Identify which cell holds the provided text, then report its [x, y] central coordinate. 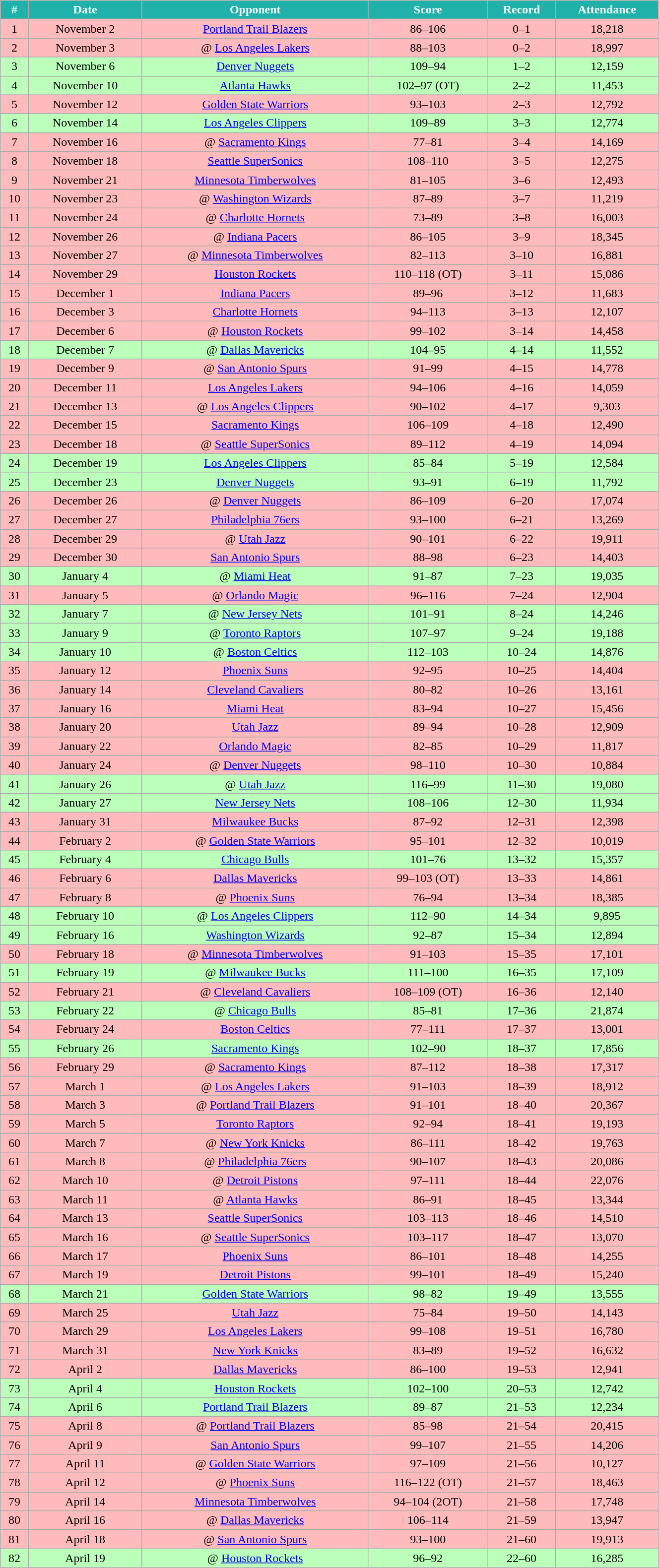
4–14 [522, 350]
3–7 [522, 198]
March 11 [85, 1199]
@ Cleveland Cavaliers [255, 992]
11,934 [607, 803]
13,269 [607, 519]
64 [14, 1218]
99–102 [428, 331]
February 10 [85, 916]
January 26 [85, 784]
5 [14, 104]
12,742 [607, 1388]
19,911 [607, 538]
108–110 [428, 161]
11–30 [522, 784]
December 13 [85, 406]
19 [14, 369]
79 [14, 1502]
10–25 [522, 671]
27 [14, 519]
4–16 [522, 387]
3–4 [522, 142]
14,861 [607, 878]
15,456 [607, 708]
77–81 [428, 142]
18,345 [607, 237]
January 14 [85, 690]
8 [14, 161]
92–94 [428, 1124]
15,357 [607, 860]
86–106 [428, 29]
19,193 [607, 1124]
24 [14, 463]
44 [14, 841]
86–100 [428, 1369]
3–11 [522, 274]
February 2 [85, 841]
99–101 [428, 1275]
April 8 [85, 1426]
November 23 [85, 198]
17–36 [522, 1010]
67 [14, 1275]
Detroit Pistons [255, 1275]
19–49 [522, 1294]
19,763 [607, 1142]
3–3 [522, 123]
@ Toronto Raptors [255, 633]
April 16 [85, 1520]
@ Chicago Bulls [255, 1010]
March 13 [85, 1218]
60 [14, 1142]
Date [85, 10]
37 [14, 708]
12,941 [607, 1369]
December 23 [85, 482]
4–18 [522, 425]
3–5 [522, 161]
February 16 [85, 935]
17,856 [607, 1048]
November 24 [85, 217]
Milwaukee Bucks [255, 821]
83–89 [428, 1350]
91–101 [428, 1105]
February 8 [85, 897]
42 [14, 803]
December 19 [85, 463]
14,143 [607, 1313]
14,510 [607, 1218]
12,774 [607, 123]
86–101 [428, 1256]
2–3 [522, 104]
19,913 [607, 1539]
21,874 [607, 1010]
56 [14, 1067]
17,074 [607, 501]
30 [14, 576]
15,240 [607, 1275]
50 [14, 954]
14,458 [607, 331]
Chicago Bulls [255, 860]
109–89 [428, 123]
19,080 [607, 784]
98–110 [428, 765]
104–95 [428, 350]
March 17 [85, 1256]
19–51 [522, 1331]
12,159 [607, 66]
16,632 [607, 1350]
13,161 [607, 690]
6–21 [522, 519]
10–26 [522, 690]
December 30 [85, 558]
February 29 [85, 1067]
90–102 [428, 406]
Orlando Magic [255, 746]
70 [14, 1331]
87–112 [428, 1067]
95–101 [428, 841]
18,912 [607, 1086]
81 [14, 1539]
12,275 [607, 161]
12,584 [607, 463]
3–12 [522, 293]
December 26 [85, 501]
81–105 [428, 180]
51 [14, 973]
15–35 [522, 954]
34 [14, 652]
15,086 [607, 274]
18–45 [522, 1199]
46 [14, 878]
@ Boston Celtics [255, 652]
Toronto Raptors [255, 1124]
52 [14, 992]
102–97 (OT) [428, 85]
New Jersey Nets [255, 803]
94–104 (2OT) [428, 1502]
January 24 [85, 765]
April 4 [85, 1388]
86–109 [428, 501]
March 21 [85, 1294]
Record [522, 10]
9–24 [522, 633]
93–103 [428, 104]
82–113 [428, 255]
21–53 [522, 1407]
18–42 [522, 1142]
10–29 [522, 746]
December 27 [85, 519]
61 [14, 1162]
23 [14, 444]
April 19 [85, 1558]
89–112 [428, 444]
March 29 [85, 1331]
18–39 [522, 1086]
96–116 [428, 595]
4–19 [522, 444]
12,234 [607, 1407]
21–60 [522, 1539]
21–55 [522, 1445]
17,101 [607, 954]
@ Indiana Pacers [255, 237]
# [14, 10]
92–87 [428, 935]
19–53 [522, 1369]
2 [14, 48]
9 [14, 180]
94–113 [428, 312]
14,206 [607, 1445]
18–44 [522, 1181]
75 [14, 1426]
April 18 [85, 1539]
14,778 [607, 369]
103–117 [428, 1237]
16,780 [607, 1331]
March 31 [85, 1350]
82–85 [428, 746]
0–1 [522, 29]
10–24 [522, 652]
10 [14, 198]
13,947 [607, 1520]
13–33 [522, 878]
18 [14, 350]
86–105 [428, 237]
49 [14, 935]
14–34 [522, 916]
15 [14, 293]
February 19 [85, 973]
68 [14, 1294]
December 9 [85, 369]
13–34 [522, 897]
@ New Jersey Nets [255, 614]
Boston Celtics [255, 1029]
January 22 [85, 746]
97–109 [428, 1464]
18–38 [522, 1067]
November 27 [85, 255]
November 29 [85, 274]
April 14 [85, 1502]
4 [14, 85]
April 12 [85, 1483]
45 [14, 860]
16,003 [607, 217]
March 10 [85, 1181]
11,552 [607, 350]
17–37 [522, 1029]
November 18 [85, 161]
December 15 [85, 425]
86–91 [428, 1199]
7 [14, 142]
110–118 (OT) [428, 274]
3–8 [522, 217]
@ Detroit Pistons [255, 1181]
16–36 [522, 992]
77–111 [428, 1029]
February 6 [85, 878]
November 14 [85, 123]
88–103 [428, 48]
January 7 [85, 614]
94–106 [428, 387]
10,019 [607, 841]
22 [14, 425]
@ Orlando Magic [255, 595]
17,109 [607, 973]
January 16 [85, 708]
21–56 [522, 1464]
108–106 [428, 803]
10–27 [522, 708]
89–96 [428, 293]
January 20 [85, 727]
0–2 [522, 48]
1 [14, 29]
11,683 [607, 293]
November 21 [85, 180]
80 [14, 1520]
111–100 [428, 973]
20 [14, 387]
February 26 [85, 1048]
102–90 [428, 1048]
March 1 [85, 1086]
85–84 [428, 463]
108–109 (OT) [428, 992]
17,317 [607, 1067]
85–98 [428, 1426]
April 2 [85, 1369]
16,285 [607, 1558]
@ Milwaukee Bucks [255, 973]
6–20 [522, 501]
Score [428, 10]
January 31 [85, 821]
91–87 [428, 576]
12,904 [607, 595]
33 [14, 633]
98–82 [428, 1294]
12–31 [522, 821]
December 11 [85, 387]
November 12 [85, 104]
12,107 [607, 312]
11,453 [607, 85]
Cleveland Cavaliers [255, 690]
89–94 [428, 727]
76 [14, 1445]
20,415 [607, 1426]
15–34 [522, 935]
March 8 [85, 1162]
109–94 [428, 66]
75–84 [428, 1313]
54 [14, 1029]
3–6 [522, 180]
21–57 [522, 1483]
12 [14, 237]
55 [14, 1048]
14,059 [607, 387]
102–100 [428, 1388]
Atlanta Hawks [255, 85]
February 4 [85, 860]
58 [14, 1105]
18–48 [522, 1256]
82 [14, 1558]
41 [14, 784]
12,792 [607, 104]
12–32 [522, 841]
12,493 [607, 180]
18–43 [522, 1162]
90–107 [428, 1162]
@ Philadelphia 76ers [255, 1162]
December 3 [85, 312]
89–87 [428, 1407]
10,127 [607, 1464]
March 19 [85, 1275]
116–122 (OT) [428, 1483]
3–13 [522, 312]
112–103 [428, 652]
88–98 [428, 558]
91–99 [428, 369]
21–54 [522, 1426]
43 [14, 821]
25 [14, 482]
14 [14, 274]
87–92 [428, 821]
77 [14, 1464]
19–50 [522, 1313]
99–107 [428, 1445]
Indiana Pacers [255, 293]
4–17 [522, 406]
12,140 [607, 992]
February 21 [85, 992]
14,876 [607, 652]
November 16 [85, 142]
13–32 [522, 860]
76–94 [428, 897]
18–46 [522, 1218]
November 2 [85, 29]
13,344 [607, 1199]
12,398 [607, 821]
November 6 [85, 66]
17,748 [607, 1502]
12,894 [607, 935]
19,188 [607, 633]
13,555 [607, 1294]
85–81 [428, 1010]
116–99 [428, 784]
20,367 [607, 1105]
@ Charlotte Hornets [255, 217]
18–41 [522, 1124]
@ New York Knicks [255, 1142]
13,070 [607, 1237]
@ Miami Heat [255, 576]
6–19 [522, 482]
New York Knicks [255, 1350]
86–111 [428, 1142]
106–114 [428, 1520]
@ Washington Wizards [255, 198]
February 22 [85, 1010]
13 [14, 255]
6 [14, 123]
99–103 (OT) [428, 878]
39 [14, 746]
48 [14, 916]
80–82 [428, 690]
April 9 [85, 1445]
16,881 [607, 255]
14,403 [607, 558]
93–91 [428, 482]
January 4 [85, 576]
December 6 [85, 331]
74 [14, 1407]
December 29 [85, 538]
62 [14, 1181]
107–97 [428, 633]
10,884 [607, 765]
March 3 [85, 1105]
20,086 [607, 1162]
11 [14, 217]
March 16 [85, 1237]
18,463 [607, 1483]
18,385 [607, 897]
16–35 [522, 973]
7–24 [522, 595]
3 [14, 66]
101–91 [428, 614]
66 [14, 1256]
18–47 [522, 1237]
March 7 [85, 1142]
January 9 [85, 633]
February 18 [85, 954]
18–37 [522, 1048]
38 [14, 727]
21–58 [522, 1502]
10–28 [522, 727]
17 [14, 331]
29 [14, 558]
28 [14, 538]
26 [14, 501]
14,246 [607, 614]
31 [14, 595]
7–23 [522, 576]
January 5 [85, 595]
Miami Heat [255, 708]
103–113 [428, 1218]
96–92 [428, 1558]
97–111 [428, 1181]
6–22 [522, 538]
18,218 [607, 29]
December 7 [85, 350]
November 26 [85, 237]
3–9 [522, 237]
73–89 [428, 217]
December 18 [85, 444]
4–15 [522, 369]
21–59 [522, 1520]
16 [14, 312]
18,997 [607, 48]
78 [14, 1483]
63 [14, 1199]
14,094 [607, 444]
February 24 [85, 1029]
14,169 [607, 142]
19–52 [522, 1350]
90–101 [428, 538]
20–53 [522, 1388]
12,909 [607, 727]
12–30 [522, 803]
9,895 [607, 916]
5–19 [522, 463]
1–2 [522, 66]
32 [14, 614]
14,255 [607, 1256]
6–23 [522, 558]
92–95 [428, 671]
83–94 [428, 708]
11,792 [607, 482]
21 [14, 406]
9,303 [607, 406]
73 [14, 1388]
57 [14, 1086]
December 1 [85, 293]
March 5 [85, 1124]
Washington Wizards [255, 935]
14,404 [607, 671]
59 [14, 1124]
2–2 [522, 85]
22–60 [522, 1558]
40 [14, 765]
106–109 [428, 425]
12,490 [607, 425]
11,219 [607, 198]
April 6 [85, 1407]
Charlotte Hornets [255, 312]
47 [14, 897]
99–108 [428, 1331]
22,076 [607, 1181]
3–10 [522, 255]
January 12 [85, 671]
71 [14, 1350]
13,001 [607, 1029]
65 [14, 1237]
35 [14, 671]
November 3 [85, 48]
March 25 [85, 1313]
11,817 [607, 746]
112–90 [428, 916]
101–76 [428, 860]
36 [14, 690]
January 27 [85, 803]
April 11 [85, 1464]
69 [14, 1313]
3–14 [522, 331]
Opponent [255, 10]
10–30 [522, 765]
18–40 [522, 1105]
8–24 [522, 614]
Attendance [607, 10]
19,035 [607, 576]
18–49 [522, 1275]
87–89 [428, 198]
53 [14, 1010]
November 10 [85, 85]
Philadelphia 76ers [255, 519]
January 10 [85, 652]
@ Atlanta Hawks [255, 1199]
72 [14, 1369]
